Detect which cell encompasses the target text, then output its [X, Y] center coordinate. 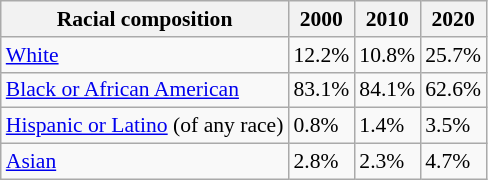
25.7% [453, 55]
2010 [387, 19]
12.2% [321, 55]
62.6% [453, 90]
1.4% [387, 126]
2.8% [321, 162]
2000 [321, 19]
0.8% [321, 126]
4.7% [453, 162]
2.3% [387, 162]
84.1% [387, 90]
Asian [145, 162]
10.8% [387, 55]
White [145, 55]
83.1% [321, 90]
3.5% [453, 126]
Black or African American [145, 90]
Racial composition [145, 19]
2020 [453, 19]
Hispanic or Latino (of any race) [145, 126]
